Locate the cell with the specified text and output its [X, Y] center coordinate. 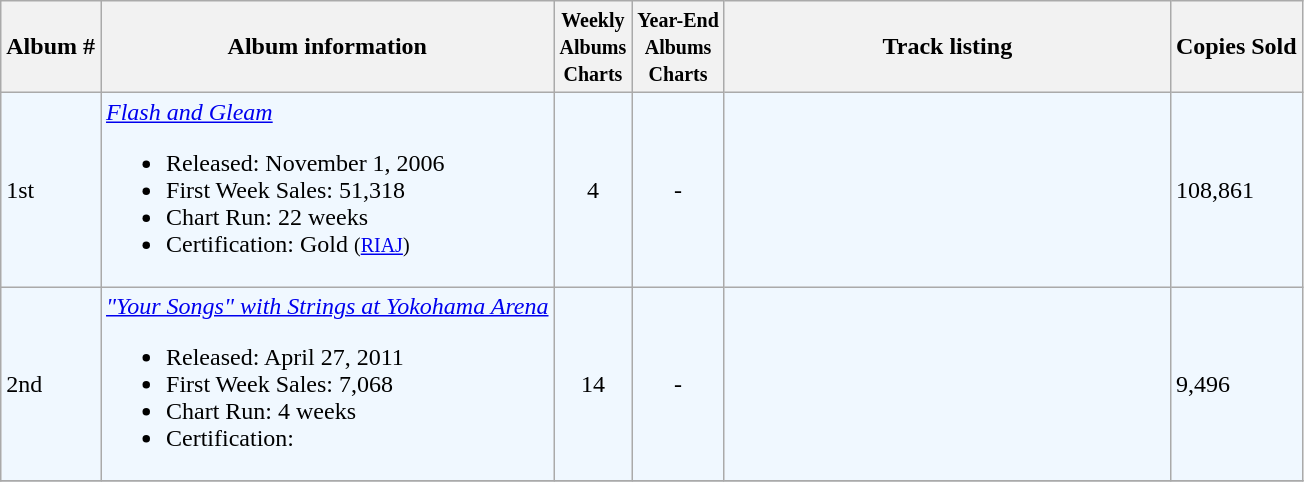
Year-EndAlbumsCharts [678, 47]
Copies Sold [1236, 47]
Album # [51, 47]
108,861 [1236, 190]
Flash and GleamReleased: November 1, 2006First Week Sales: 51,318Chart Run: 22 weeksCertification: Gold (RIAJ) [327, 190]
WeeklyAlbumsCharts [593, 47]
Track listing [947, 47]
Album information [327, 47]
4 [593, 190]
2nd [51, 384]
9,496 [1236, 384]
"Your Songs" with Strings at Yokohama ArenaReleased: April 27, 2011First Week Sales: 7,068Chart Run: 4 weeksCertification: [327, 384]
1st [51, 190]
14 [593, 384]
